Search for the cell housing the specified text and yield its (x, y) center coordinate. 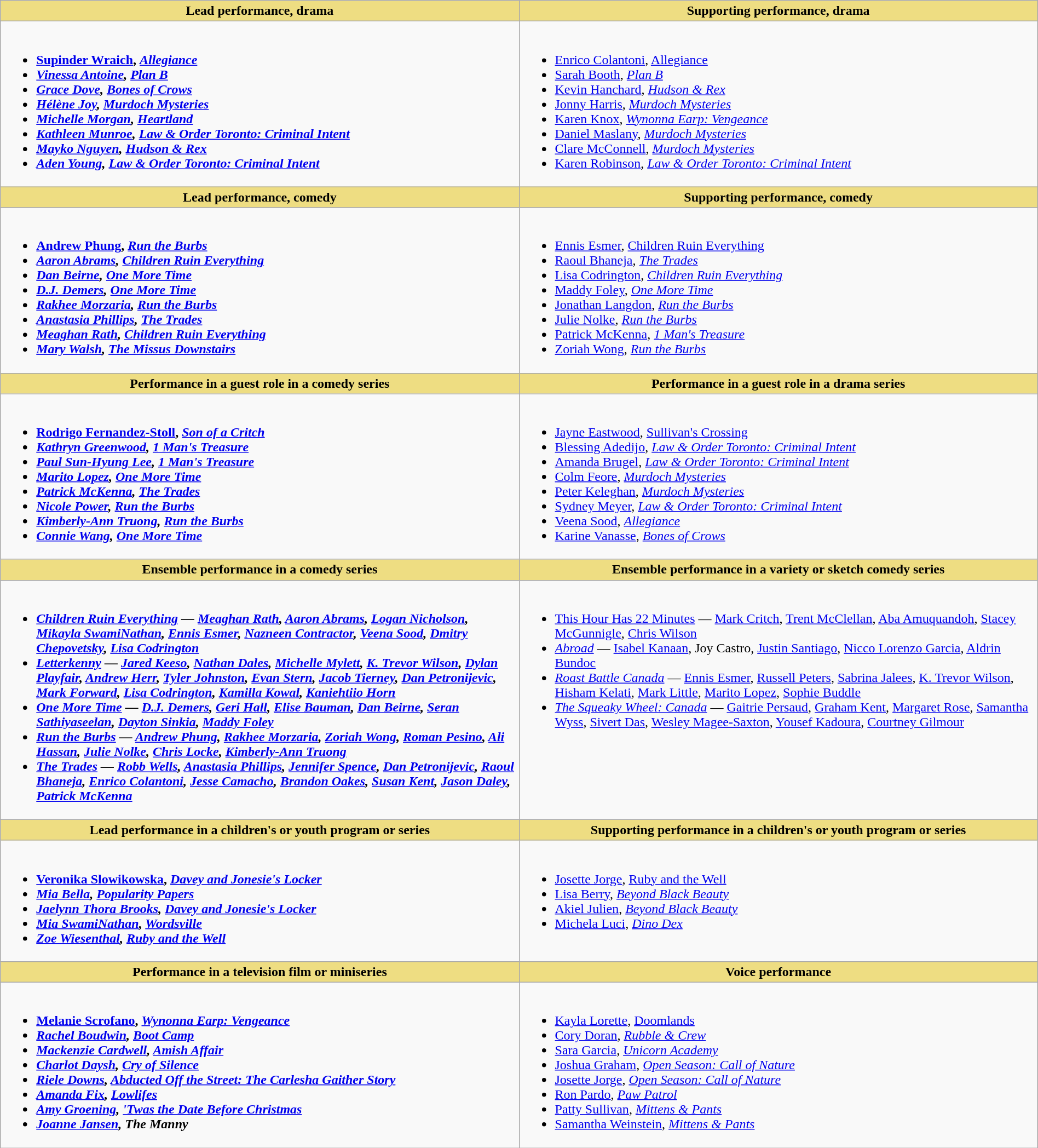
Supporting performance in a children's or youth program or series (778, 830)
Supporting performance, comedy (778, 197)
Performance in a television film or miniseries (259, 972)
Lead performance in a children's or youth program or series (259, 830)
Voice performance (778, 972)
Performance in a guest role in a comedy series (259, 383)
Josette Jorge, Ruby and the WellLisa Berry, Beyond Black BeautyAkiel Julien, Beyond Black BeautyMichela Luci, Dino Dex (778, 900)
Performance in a guest role in a drama series (778, 383)
Ensemble performance in a variety or sketch comedy series (778, 570)
Lead performance, comedy (259, 197)
Lead performance, drama (259, 11)
Supporting performance, drama (778, 11)
Ensemble performance in a comedy series (259, 570)
